Provide the (x, y) coordinate of the cell's center where the given text is located.  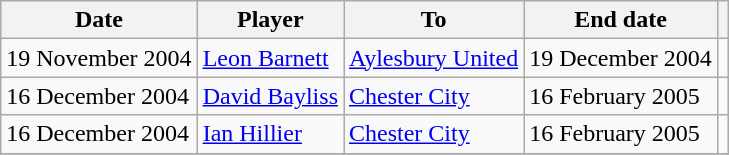
Player (270, 20)
Leon Barnett (270, 58)
Date (99, 20)
End date (621, 20)
Ian Hillier (270, 134)
David Bayliss (270, 96)
19 December 2004 (621, 58)
To (434, 20)
Aylesbury United (434, 58)
19 November 2004 (99, 58)
